Detect which cell encompasses the target text, then output its (X, Y) center coordinate. 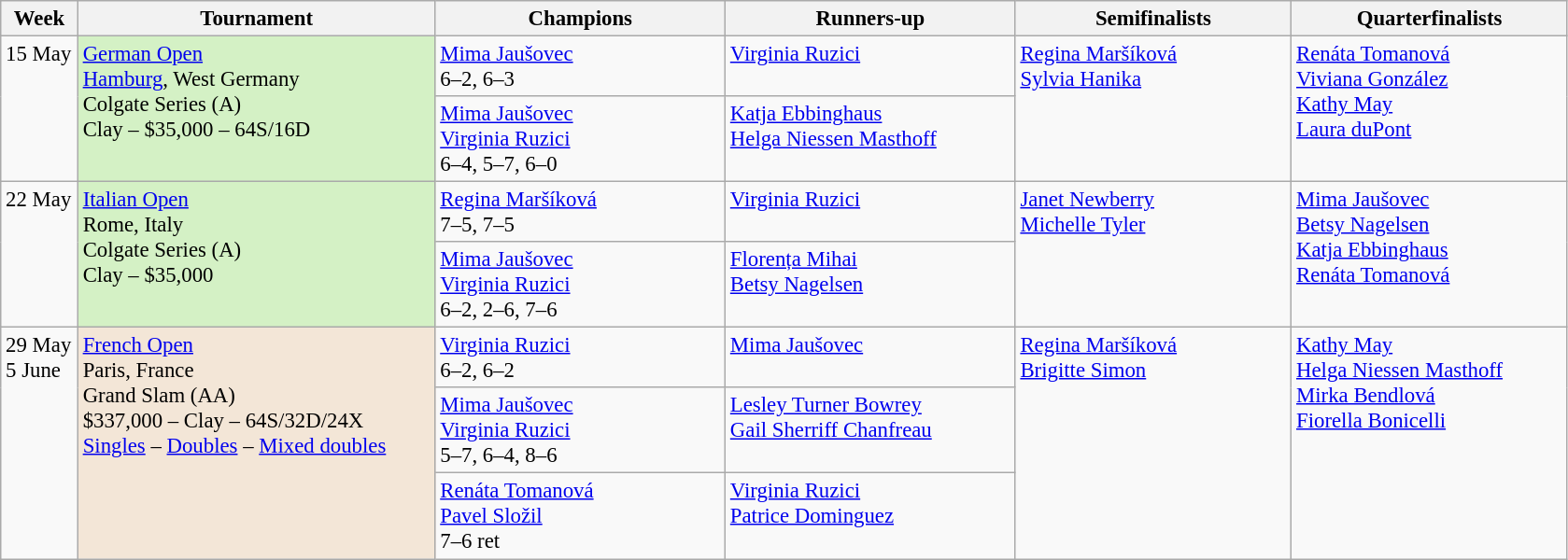
Renáta Tomanová Viviana González Kathy May Laura duPont (1430, 109)
Quarterfinalists (1430, 19)
Janet Newberry Michelle Tyler (1153, 255)
Runners-up (870, 19)
Italian Open Rome, ItalyColgate Series (A)Clay – $35,000 (256, 255)
Katja Ebbinghaus Helga Niessen Masthoff (870, 139)
Renáta Tomanová Pavel Složil 7–6 ret (581, 516)
Champions (581, 19)
Virginia Ruzici 6–2, 6–2 (581, 358)
Virginia Ruzici Patrice Dominguez (870, 516)
Mima Jaušovec Virginia Ruzici 5–7, 6–4, 8–6 (581, 431)
Mima Jaušovec Virginia Ruzici 6–4, 5–7, 6–0 (581, 139)
Lesley Turner Bowrey Gail Sherriff Chanfreau (870, 431)
Mima Jaušovec 6–2, 6–3 (581, 67)
Kathy May Helga Niessen Masthoff Mirka Bendlová Fiorella Bonicelli (1430, 443)
Regina Maršíková Brigitte Simon (1153, 443)
French Open Paris, FranceGrand Slam (AA)$337,000 – Clay – 64S/32D/24XSingles – Doubles – Mixed doubles (256, 443)
Regina Maršíková7–5, 7–5 (581, 213)
Week (39, 19)
Mima Jaušovec (870, 358)
Semifinalists (1153, 19)
Mima Jaušovec Virginia Ruzici6–2, 2–6, 7–6 (581, 285)
29 May5 June (39, 443)
22 May (39, 255)
Regina Maršíková Sylvia Hanika (1153, 109)
German Open Hamburg, West GermanyColgate Series (A) Clay – $35,000 – 64S/16D (256, 109)
Florența Mihai Betsy Nagelsen (870, 285)
Mima Jaušovec Betsy Nagelsen Katja Ebbinghaus Renáta Tomanová (1430, 255)
Tournament (256, 19)
15 May (39, 109)
